Determine the (X, Y) coordinate at the center of the cell enclosing the given text.  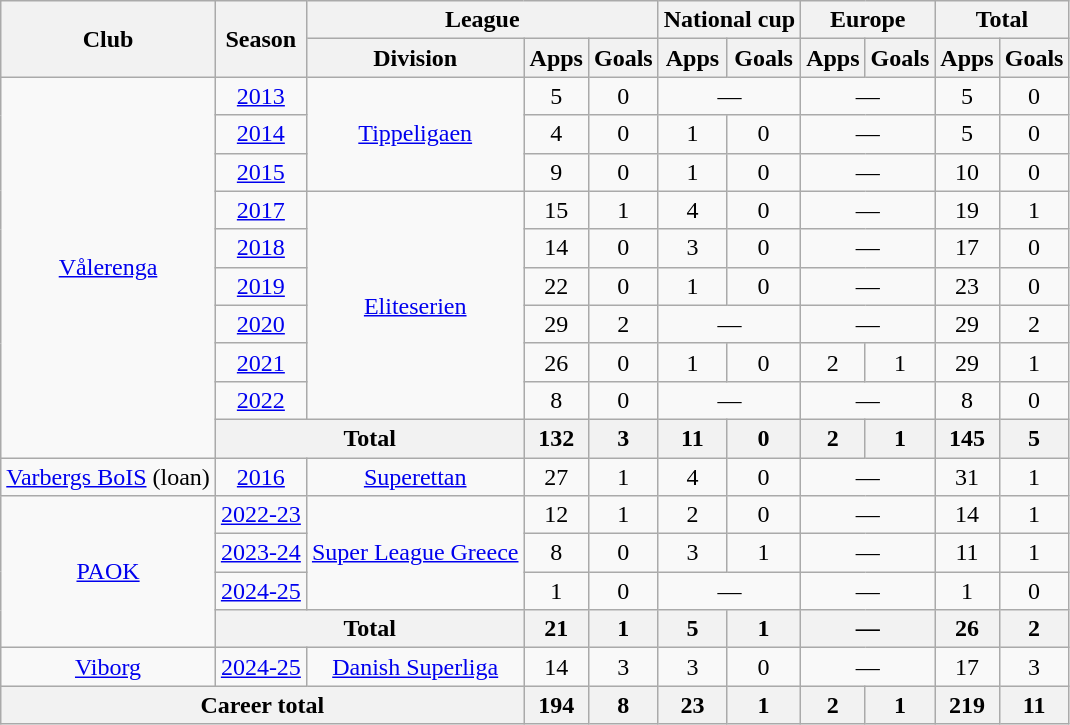
2021 (260, 362)
2019 (260, 286)
194 (556, 705)
2015 (260, 172)
132 (556, 438)
19 (967, 210)
Vålerenga (108, 268)
Tippeligaen (415, 134)
National cup (729, 20)
2013 (260, 96)
Season (260, 39)
Super League Greece (415, 553)
2014 (260, 134)
Division (415, 58)
Superettan (415, 477)
Career total (262, 705)
2018 (260, 248)
2022 (260, 400)
Viborg (108, 667)
219 (967, 705)
2020 (260, 324)
Club (108, 39)
2016 (260, 477)
Varbergs BoIS (loan) (108, 477)
15 (556, 210)
9 (556, 172)
10 (967, 172)
2023-24 (260, 553)
145 (967, 438)
2022-23 (260, 515)
Danish Superliga (415, 667)
2017 (260, 210)
27 (556, 477)
12 (556, 515)
22 (556, 286)
31 (967, 477)
21 (556, 629)
Eliteserien (415, 305)
Europe (868, 20)
PAOK (108, 572)
League (482, 20)
